From the cell containing the given text, extract its center point as [X, Y] coordinate. 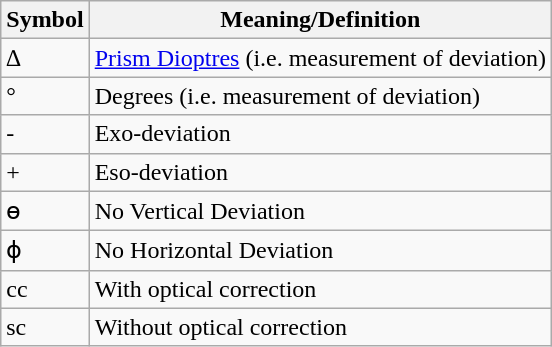
With optical correction [320, 289]
No Horizontal Deviation [320, 251]
Eso-deviation [320, 172]
ɸ [45, 251]
∆ [45, 58]
sc [45, 327]
cc [45, 289]
° [45, 96]
No Vertical Deviation [320, 211]
- [45, 134]
Degrees (i.e. measurement of deviation) [320, 96]
ө [45, 211]
+ [45, 172]
Without optical correction [320, 327]
Symbol [45, 20]
Meaning/Definition [320, 20]
Exo-deviation [320, 134]
Prism Dioptres (i.e. measurement of deviation) [320, 58]
